Search for the cell housing the specified text and yield its [x, y] center coordinate. 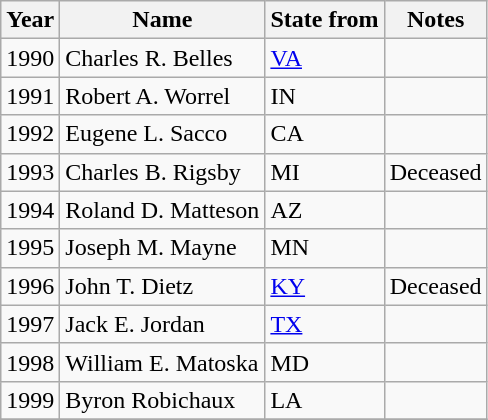
1996 [30, 286]
1994 [30, 210]
1995 [30, 248]
Year [30, 20]
CA [324, 134]
Jack E. Jordan [162, 324]
MN [324, 248]
John T. Dietz [162, 286]
1990 [30, 58]
1997 [30, 324]
Name [162, 20]
MI [324, 172]
1998 [30, 362]
Notes [436, 20]
TX [324, 324]
Joseph M. Mayne [162, 248]
IN [324, 96]
KY [324, 286]
William E. Matoska [162, 362]
Charles B. Rigsby [162, 172]
1999 [30, 400]
Byron Robichaux [162, 400]
Eugene L. Sacco [162, 134]
Roland D. Matteson [162, 210]
AZ [324, 210]
MD [324, 362]
1992 [30, 134]
State from [324, 20]
1993 [30, 172]
LA [324, 400]
Robert A. Worrel [162, 96]
1991 [30, 96]
VA [324, 58]
Charles R. Belles [162, 58]
